From the cell containing the given text, extract its center point as (X, Y) coordinate. 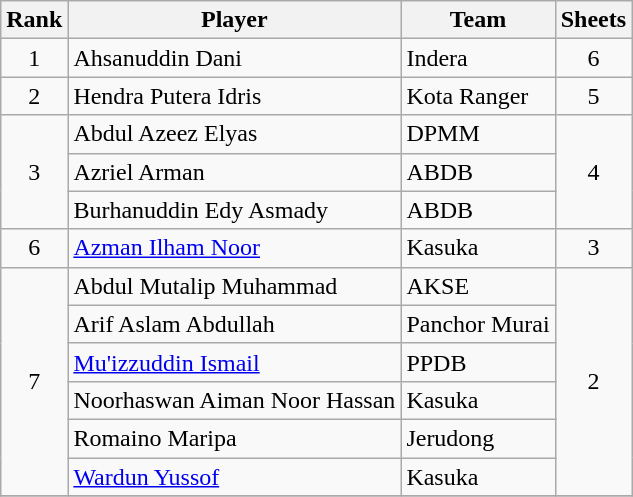
PPDB (478, 362)
4 (593, 172)
AKSE (478, 286)
Kota Ranger (478, 96)
DPMM (478, 134)
1 (34, 58)
Abdul Mutalip Muhammad (234, 286)
Player (234, 20)
Mu'izzuddin Ismail (234, 362)
Indera (478, 58)
Abdul Azeez Elyas (234, 134)
5 (593, 96)
Burhanuddin Edy Asmady (234, 210)
Ahsanuddin Dani (234, 58)
Jerudong (478, 438)
Wardun Yussof (234, 477)
Noorhaswan Aiman Noor Hassan (234, 400)
Sheets (593, 20)
Azman Ilham Noor (234, 248)
Rank (34, 20)
Hendra Putera Idris (234, 96)
Arif Aslam Abdullah (234, 324)
Team (478, 20)
Panchor Murai (478, 324)
Azriel Arman (234, 172)
7 (34, 381)
Romaino Maripa (234, 438)
